Locate the cell with the specified text and output its [X, Y] center coordinate. 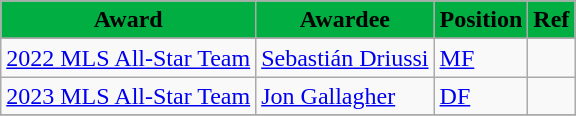
Awardee [345, 20]
Award [128, 20]
Position [481, 20]
Ref [552, 20]
DF [481, 96]
2023 MLS All-Star Team [128, 96]
Jon Gallagher [345, 96]
Sebastián Driussi [345, 58]
MF [481, 58]
2022 MLS All-Star Team [128, 58]
